Pinpoint the cell where the given text exists, returning its (x, y) midpoint coordinate. 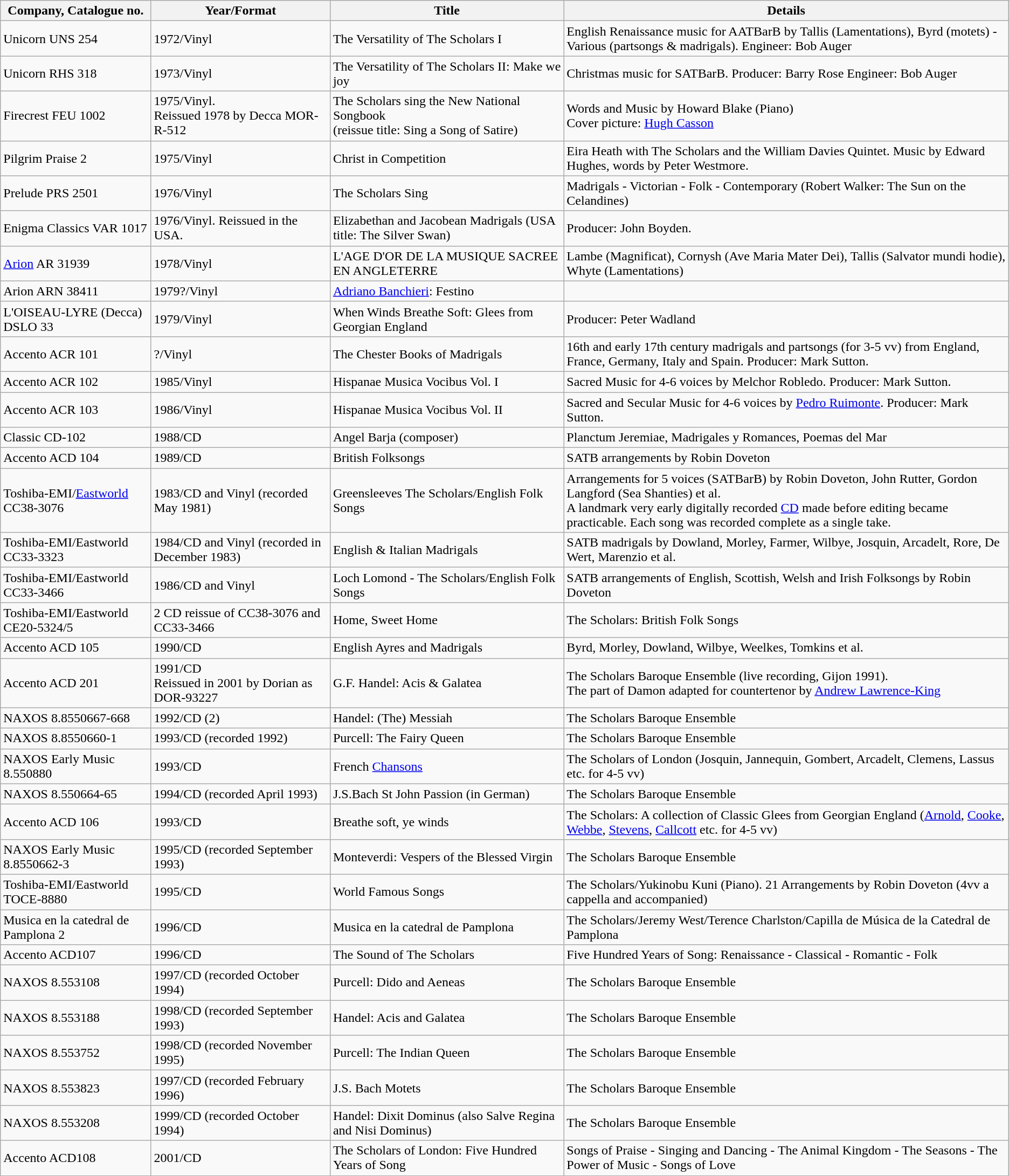
Accento ACD 201 (75, 683)
The Versatility of The Scholars I (446, 39)
The Scholars Sing (446, 193)
Accento ACD107 (75, 955)
NAXOS 8.8550660-1 (75, 738)
NAXOS Early Music 8.8550662-3 (75, 857)
Title (446, 11)
Toshiba-EMI/Eastworld CC33-3323 (75, 550)
Planctum Jeremiae, Madrigales y Romances, Poemas del Mar (786, 438)
SATB arrangements of English, Scottish, Welsh and Irish Folksongs by Robin Doveton (786, 585)
L'AGE D'OR DE LA MUSIQUE SACREE EN ANGLETERRE (446, 263)
Home, Sweet Home (446, 620)
Lambe (Magnificat), Cornysh (Ave Maria Mater Dei), Tallis (Salvator mundi hodie), Whyte (Lamentations) (786, 263)
1973/Vinyl (240, 73)
Monteverdi: Vespers of the Blessed Virgin (446, 857)
Madrigals - Victorian - Folk - Contemporary (Robert Walker: The Sun on the Celandines) (786, 193)
The Versatility of The Scholars II: Make we joy (446, 73)
English Renaissance music for AATBarB by Tallis (Lamentations), Byrd (motets) - Various (partsongs & madrigals). Engineer: Bob Auger (786, 39)
Byrd, Morley, Dowland, Wilbye, Weelkes, Tomkins et al. (786, 648)
Accento ACR 102 (75, 382)
1975/Vinyl (240, 158)
When Winds Breathe Soft: Glees from Georgian England (446, 319)
Songs of Praise - Singing and Dancing - The Animal Kingdom - The Seasons - The Power of Music - Songs of Love (786, 1158)
Accento ACD 106 (75, 821)
Handel: (The) Messiah (446, 718)
Musica en la catedral de Pamplona (446, 927)
The Scholars/Jeremy West/Terence Charlston/Capilla de Música de la Catedral de Pamplona (786, 927)
1984/CD and Vinyl (recorded in December 1983) (240, 550)
Loch Lomond - The Scholars/English Folk Songs (446, 585)
1988/CD (240, 438)
Breathe soft, ye winds (446, 821)
1992/CD (2) (240, 718)
1979/Vinyl (240, 319)
Christ in Competition (446, 158)
Sacred Music for 4-6 voices by Melchor Robledo. Producer: Mark Sutton. (786, 382)
J.S.Bach St John Passion (in German) (446, 794)
Elizabethan and Jacobean Madrigals (USA title: The Silver Swan) (446, 229)
Unicorn RHS 318 (75, 73)
1978/Vinyl (240, 263)
Toshiba-EMI/Eastworld CC38-3076 (75, 500)
Details (786, 11)
The Scholars sing the New National Songbook(reissue title: Sing a Song of Satire) (446, 116)
1998/CD (recorded September 1993) (240, 1018)
The Sound of The Scholars (446, 955)
1975/Vinyl.Reissued 1978 by Decca MOR-R-512 (240, 116)
British Folksongs (446, 458)
1995/CD (240, 891)
L'OISEAU-LYRE (Decca) DSLO 33 (75, 319)
Company, Catalogue no. (75, 11)
Year/Format (240, 11)
Sacred and Secular Music for 4-6 voices by Pedro Ruimonte. Producer: Mark Sutton. (786, 410)
NAXOS 8.550664-65 (75, 794)
NAXOS 8.553823 (75, 1088)
2 CD reissue of CC38-3076 and CC33-3466 (240, 620)
Toshiba-EMI/Eastworld TOCE-8880 (75, 891)
Purcell: The Fairy Queen (446, 738)
1983/CD and Vinyl (recorded May 1981) (240, 500)
1993/CD (recorded 1992) (240, 738)
The Scholars: A collection of Classic Glees from Georgian England (Arnold, Cooke, Webbe, Stevens, Callcott etc. for 4-5 vv) (786, 821)
Angel Barja (composer) (446, 438)
Producer: Peter Wadland (786, 319)
Adriano Banchieri: Festino (446, 291)
1985/Vinyl (240, 382)
The Scholars Baroque Ensemble (live recording, Gijon 1991).The part of Damon adapted for countertenor by Andrew Lawrence-King (786, 683)
English & Italian Madrigals (446, 550)
1972/Vinyl (240, 39)
Eira Heath with The Scholars and the William Davies Quintet. Music by Edward Hughes, words by Peter Westmore. (786, 158)
NAXOS 8.553752 (75, 1053)
SATB arrangements by Robin Doveton (786, 458)
Accento ACR 103 (75, 410)
Toshiba-EMI/Eastworld CC33-3466 (75, 585)
1997/CD (recorded February 1996) (240, 1088)
J.S. Bach Motets (446, 1088)
NAXOS Early Music 8.550880 (75, 766)
Handel: Dixit Dominus (also Salve Regina and Nisi Dominus) (446, 1123)
1986/Vinyl (240, 410)
Hispanae Musica Vocibus Vol. I (446, 382)
Enigma Classics VAR 1017 (75, 229)
Hispanae Musica Vocibus Vol. II (446, 410)
The Scholars: British Folk Songs (786, 620)
Toshiba-EMI/Eastworld CE20-5324/5 (75, 620)
1989/CD (240, 458)
1991/CDReissued in 2001 by Dorian as DOR-93227 (240, 683)
Accento ACR 101 (75, 354)
SATB madrigals by Dowland, Morley, Farmer, Wilbye, Josquin, Arcadelt, Rore, De Wert, Marenzio et al. (786, 550)
The Scholars of London (Josquin, Jannequin, Gombert, Arcadelt, Clemens, Lassus etc. for 4-5 vv) (786, 766)
The Scholars of London: Five Hundred Years of Song (446, 1158)
Words and Music by Howard Blake (Piano)Cover picture: Hugh Casson (786, 116)
Accento ACD 104 (75, 458)
NAXOS 8.553188 (75, 1018)
1995/CD (recorded September 1993) (240, 857)
1976/Vinyl. Reissued in the USA. (240, 229)
Greensleeves The Scholars/English Folk Songs (446, 500)
Purcell: The Indian Queen (446, 1053)
1979?/Vinyl (240, 291)
Producer: John Boyden. (786, 229)
Musica en la catedral de Pamplona 2 (75, 927)
Purcell: Dido and Aeneas (446, 983)
Prelude PRS 2501 (75, 193)
Five Hundred Years of Song: Renaissance - Classical - Romantic - Folk (786, 955)
Accento ACD108 (75, 1158)
The Chester Books of Madrigals (446, 354)
Pilgrim Praise 2 (75, 158)
1998/CD (recorded November 1995) (240, 1053)
NAXOS 8.553208 (75, 1123)
2001/CD (240, 1158)
Christmas music for SATBarB. Producer: Barry Rose Engineer: Bob Auger (786, 73)
French Chansons (446, 766)
1997/CD (recorded October 1994) (240, 983)
1976/Vinyl (240, 193)
16th and early 17th century madrigals and partsongs (for 3-5 vv) from England, France, Germany, Italy and Spain. Producer: Mark Sutton. (786, 354)
1986/CD and Vinyl (240, 585)
NAXOS 8.8550667-668 (75, 718)
1999/CD (recorded October 1994) (240, 1123)
?/Vinyl (240, 354)
NAXOS 8.553108 (75, 983)
Classic CD-102 (75, 438)
Handel: Acis and Galatea (446, 1018)
1990/CD (240, 648)
Arion AR 31939 (75, 263)
World Famous Songs (446, 891)
The Scholars/Yukinobu Kuni (Piano). 21 Arrangements by Robin Doveton (4vv a cappella and accompanied) (786, 891)
Arion ARN 38411 (75, 291)
Firecrest FEU 1002 (75, 116)
1994/CD (recorded April 1993) (240, 794)
English Ayres and Madrigals (446, 648)
Unicorn UNS 254 (75, 39)
G.F. Handel: Acis & Galatea (446, 683)
Accento ACD 105 (75, 648)
